Detect which cell encompasses the target text, then output its (x, y) center coordinate. 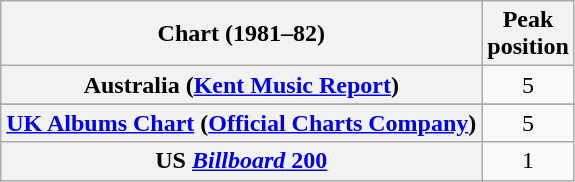
US Billboard 200 (242, 161)
1 (528, 161)
UK Albums Chart (Official Charts Company) (242, 123)
Australia (Kent Music Report) (242, 85)
Chart (1981–82) (242, 34)
Peakposition (528, 34)
